Return the [x, y] coordinate for the center point of the cell that contains the specified text.  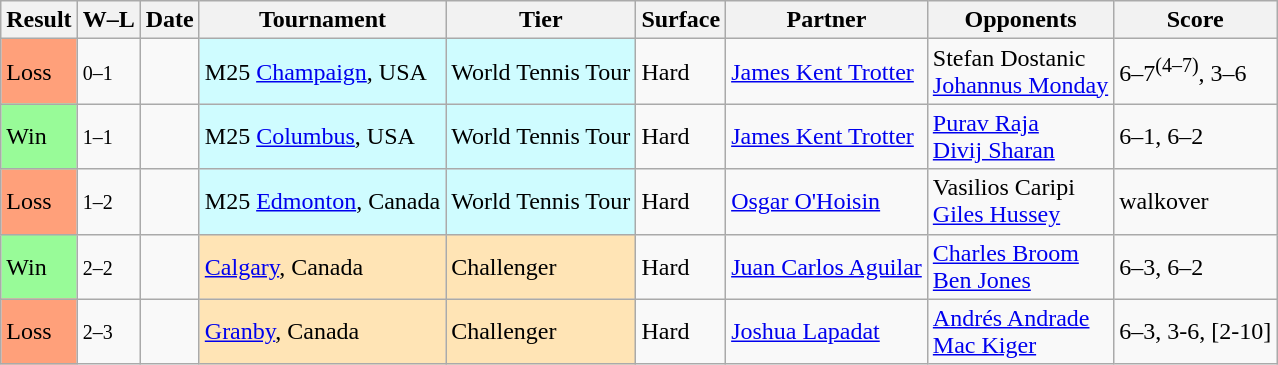
Joshua Lapadat [827, 332]
Stefan Dostanic Johannus Monday [1020, 72]
M25 Edmonton, Canada [322, 202]
1–1 [108, 136]
Tier [541, 20]
2–2 [108, 266]
Surface [681, 20]
Result [39, 20]
Vasilios Caripi Giles Hussey [1020, 202]
6–7(4–7), 3–6 [1196, 72]
2–3 [108, 332]
M25 Columbus, USA [322, 136]
6–1, 6–2 [1196, 136]
Osgar O'Hoisin [827, 202]
Calgary, Canada [322, 266]
Partner [827, 20]
1–2 [108, 202]
M25 Champaign, USA [322, 72]
Score [1196, 20]
Date [170, 20]
6–3, 6–2 [1196, 266]
Granby, Canada [322, 332]
Tournament [322, 20]
walkover [1196, 202]
Opponents [1020, 20]
Charles Broom Ben Jones [1020, 266]
Purav Raja Divij Sharan [1020, 136]
Andrés Andrade Mac Kiger [1020, 332]
Juan Carlos Aguilar [827, 266]
6–3, 3-6, [2-10] [1196, 332]
W–L [108, 20]
0–1 [108, 72]
